Output the [X, Y] coordinate of the center of the cell containing the given text.  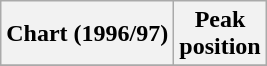
Chart (1996/97) [88, 34]
Peakposition [220, 34]
